Find where the given text appears and provide that cell's center as (X, Y) coordinate. 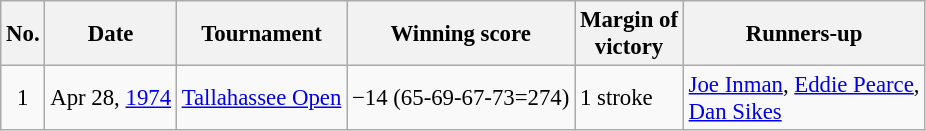
Margin ofvictory (630, 34)
No. (23, 34)
Apr 28, 1974 (110, 98)
Runners-up (804, 34)
1 (23, 98)
Tournament (261, 34)
1 stroke (630, 98)
Joe Inman, Eddie Pearce, Dan Sikes (804, 98)
−14 (65-69-67-73=274) (461, 98)
Tallahassee Open (261, 98)
Winning score (461, 34)
Date (110, 34)
